Return the [x, y] coordinate for the center point of the cell that contains the specified text.  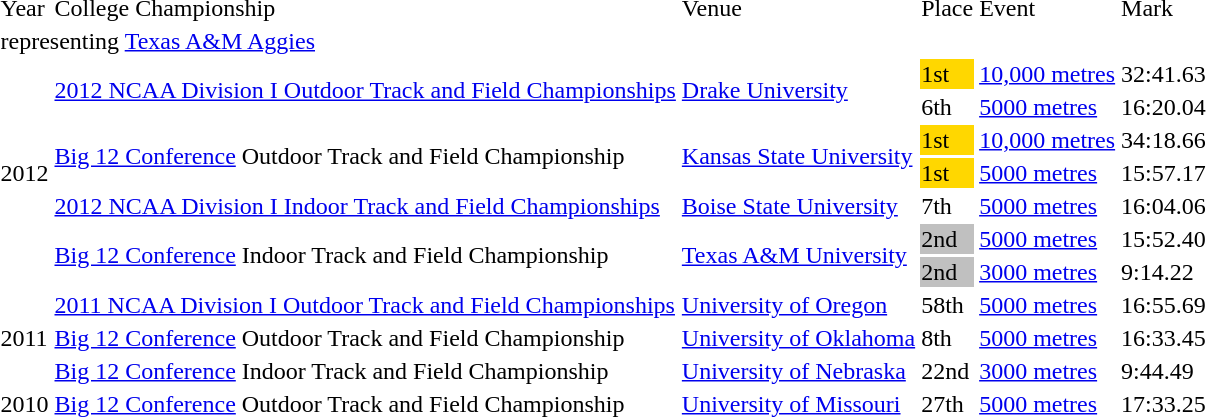
Texas A&M University [798, 256]
2012 NCAA Division I Indoor Track and Field Championships [365, 206]
2012 NCAA Division I Outdoor Track and Field Championships [365, 90]
University of Nebraska [798, 371]
University of Oregon [798, 305]
2011 NCAA Division I Outdoor Track and Field Championships [365, 305]
7th [948, 206]
58th [948, 305]
Kansas State University [798, 156]
Boise State University [798, 206]
8th [948, 338]
6th [948, 107]
Drake University [798, 90]
University of Oklahoma [798, 338]
22nd [948, 371]
